Scan for the cell matching the given text and deliver its [x, y] coordinate at center. 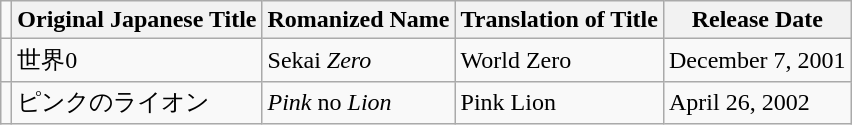
World Zero [559, 60]
Original Japanese Title [137, 20]
ピンクのライオン [137, 102]
Romanized Name [358, 20]
Pink Lion [559, 102]
April 26, 2002 [757, 102]
December 7, 2001 [757, 60]
世界0 [137, 60]
Translation of Title [559, 20]
Release Date [757, 20]
Sekai Zero [358, 60]
Pink no Lion [358, 102]
